Determine the [X, Y] coordinate at the center of the cell enclosing the given text.  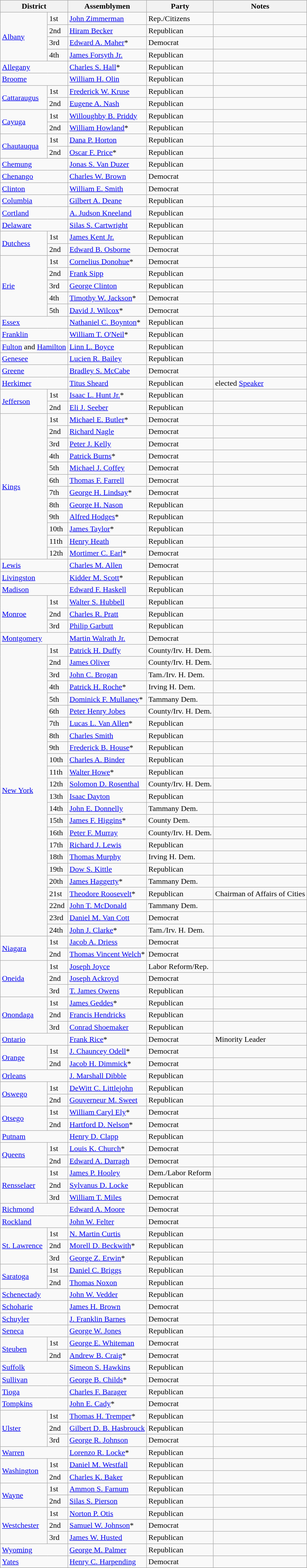
16th [58, 833]
Dana P. Horton [107, 140]
Martin Walrath Jr. [107, 638]
Lewis [34, 565]
Lucien R. Bailey [107, 359]
Frederick W. Kruse [107, 91]
John E. Donnelly [107, 808]
Patrick H. Roche* [107, 687]
Albany [24, 37]
Wyoming [34, 1550]
Erie [24, 286]
elected Speaker [260, 383]
Eli J. Seeber [107, 407]
Willoughby B. Priddy [107, 116]
James Geddes* [107, 1003]
John J. Clarke* [107, 930]
Yates [34, 1562]
Thomas Vincent Welch* [107, 954]
Ammon S. Farnum [107, 1489]
Michael E. Butler* [107, 420]
Richard J. Lewis [107, 845]
Richmond [34, 1209]
Gilbert D. B. Hasbrouck [107, 1428]
Party [180, 6]
John E. Cady* [107, 1404]
Alfred Hodges* [107, 517]
Lucas L. Van Allen* [107, 723]
14th [58, 808]
Dutchess [24, 243]
James H. Brown [107, 1307]
22nd [58, 905]
Silas S. Pierson [107, 1501]
James P. Hooley [107, 1173]
N. Martin Curtis [107, 1234]
Rep./Citizens [180, 19]
23rd [58, 918]
17th [58, 845]
Gilbert A. Deane [107, 201]
Patrick H. Duffy [107, 650]
Isaac L. Hunt Jr.* [107, 395]
Hartford D. Nelson* [107, 1124]
Nathaniel C. Boynton* [107, 322]
Jonas S. Van Duzer [107, 164]
Titus Sheard [107, 383]
DeWitt C. Littlejohn [107, 1088]
George H. Nason [107, 504]
Andrew B. Craig* [107, 1355]
William H. Olin [107, 79]
Putnam [34, 1137]
Dow S. Kittle [107, 869]
Labor Reform/Rep. [180, 966]
George M. Palmer [107, 1550]
Charles S. Hall* [107, 67]
Daniel C. Briggs [107, 1270]
William T. O'Neil* [107, 334]
Simeon S. Hawkins [107, 1367]
Bradley S. McCabe [107, 371]
Cortland [34, 213]
Cayuga [24, 122]
John W. Vedder [107, 1294]
Charles F. Barager [107, 1392]
Chautauqua [24, 146]
Niagara [24, 948]
George H. Lindsay* [107, 492]
Lorenzo R. Locke* [107, 1452]
T. James Owens [107, 991]
Franklin [34, 334]
Orleans [34, 1076]
Schenectady [34, 1294]
Edward B. Osborne [107, 249]
Isaac Dayton [107, 796]
George Clinton [107, 286]
24th [58, 930]
Genesee [34, 359]
Wayne [24, 1495]
Thomas Murphy [107, 857]
Washington [24, 1471]
15th [58, 821]
St. Lawrence [24, 1246]
Ulster [24, 1428]
Rockland [34, 1222]
Clinton [34, 189]
George W. Jones [107, 1331]
Timothy W. Jackson* [107, 298]
Sullivan [34, 1380]
Notes [260, 6]
William E. Smith [107, 189]
George R. Johnson [107, 1440]
Monroe [24, 614]
Columbia [34, 201]
Essex [34, 322]
Mortimer C. Earl* [107, 553]
Kidder M. Scott* [107, 578]
Tompkins [34, 1404]
Peter Henry Jobes [107, 711]
Minority Leader [260, 1039]
William T. Miles [107, 1197]
Rensselaer [24, 1185]
Charles W. Brown [107, 177]
James Oliver [107, 663]
Tioga [34, 1392]
Michael J. Coffey [107, 468]
13th [58, 796]
J. Franklin Barnes [107, 1319]
18th [58, 857]
John Zimmerman [107, 19]
Greene [34, 371]
Edward A. Darragh [107, 1161]
Herkimer [34, 383]
A. Judson Kneeland [107, 213]
Thomas Noxon [107, 1282]
William Howland* [107, 128]
Chairman of Affairs of Cities [260, 893]
19th [58, 869]
Westchester [24, 1525]
William Caryl Ely* [107, 1112]
Cornelius Donohue* [107, 261]
J. Chauncey Odell* [107, 1051]
Charles Smith [107, 735]
James Kent Jr. [107, 237]
Warren [34, 1452]
Hiram Becker [107, 31]
Schuyler [34, 1319]
Conrad Shoemaker [107, 1027]
Linn L. Boyce [107, 346]
21st [58, 893]
Madison [34, 590]
John W. Felter [107, 1222]
Oneida [24, 979]
Patrick Burns* [107, 456]
20th [58, 881]
Edward A. Moore [107, 1209]
Saratoga [24, 1276]
Orange [24, 1057]
Edward A. Maher* [107, 43]
Chenango [34, 177]
Assemblymen [107, 6]
Walter S. Hubbell [107, 602]
District [34, 6]
John C. Brogan [107, 675]
Frederick B. House* [107, 748]
Solomon D. Rosenthal [107, 784]
Walter Howe* [107, 772]
Theodore Roosevelt* [107, 893]
Jacob H. Dimmick* [107, 1064]
Schoharie [34, 1307]
Otsego [24, 1118]
Oswego [24, 1094]
Edward F. Haskell [107, 590]
Gouverneur M. Sweet [107, 1100]
George B. Childs* [107, 1380]
Daniel M. Van Cott [107, 918]
Montgomery [34, 638]
Charles A. Binder [107, 760]
Livingston [34, 578]
Allegany [34, 67]
Thomas F. Farrell [107, 480]
Norton P. Otis [107, 1513]
Louis K. Church* [107, 1149]
George Z. Erwin* [107, 1258]
Kings [24, 487]
Chemung [34, 164]
Henry D. Clapp [107, 1137]
Suffolk [34, 1367]
Sylvanus D. Locke [107, 1185]
Delaware [34, 225]
Eugene A. Nash [107, 103]
Frank Sipp [107, 274]
Jacob A. Driess [107, 942]
James Taylor* [107, 529]
Queens [24, 1155]
J. Marshall Dibble [107, 1076]
Charles R. Pratt [107, 614]
Steuben [24, 1349]
County Dem. [180, 821]
Philip Garbutt [107, 626]
Samuel W. Johnson* [107, 1526]
Charles K. Baker [107, 1477]
Jefferson [24, 401]
John T. McDonald [107, 905]
Dominick F. Mullaney* [107, 699]
Daniel M. Westfall [107, 1465]
Frank Rice* [107, 1039]
James W. Husted [107, 1538]
Onondaga [24, 1015]
James F. Higgins* [107, 821]
Ontario [34, 1039]
Thomas H. Tremper* [107, 1416]
Cattaraugus [24, 97]
Silas S. Cartwright [107, 225]
Morell D. Beckwith* [107, 1246]
Seneca [34, 1331]
Oscar F. Price* [107, 152]
Peter F. Murray [107, 833]
Joseph Joyce [107, 966]
Richard Nagle [107, 432]
Fulton and Hamilton [34, 346]
James Haggerty* [107, 881]
Peter J. Kelly [107, 444]
Henry C. Harpending [107, 1562]
Henry Heath [107, 541]
Francis Hendricks [107, 1015]
George E. Whiteman [107, 1343]
David J. Wilcox* [107, 310]
James Forsyth Jr. [107, 55]
Charles M. Allen [107, 565]
New York [24, 790]
Dem./Labor Reform [180, 1173]
Broome [34, 79]
Joseph Ackroyd [107, 979]
